Pinpoint the cell where the given text exists, returning its (X, Y) midpoint coordinate. 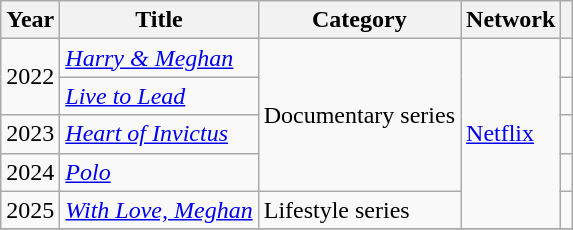
Live to Lead (159, 96)
Harry & Meghan (159, 58)
Lifestyle series (359, 210)
2025 (30, 210)
Documentary series (359, 115)
With Love, Meghan (159, 210)
Year (30, 20)
Polo (159, 172)
Category (359, 20)
Title (159, 20)
2022 (30, 77)
2024 (30, 172)
2023 (30, 134)
Network (511, 20)
Heart of Invictus (159, 134)
Netflix (511, 134)
